Output the (X, Y) coordinate of the center of the cell containing the given text.  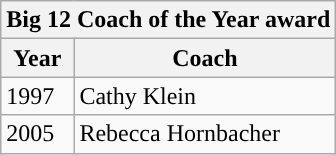
1997 (38, 96)
2005 (38, 134)
Coach (205, 58)
Year (38, 58)
Rebecca Hornbacher (205, 134)
Big 12 Coach of the Year award (168, 20)
Cathy Klein (205, 96)
